Identify which cell holds the provided text, then report its [X, Y] central coordinate. 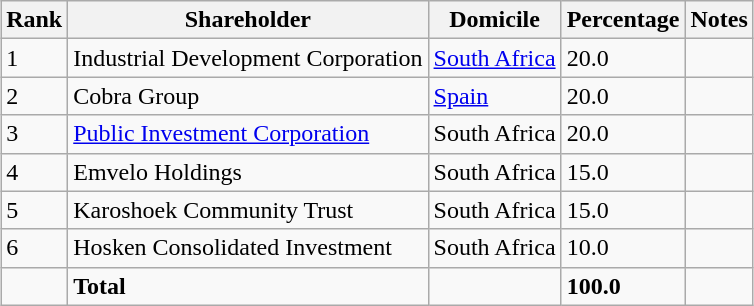
4 [34, 172]
Karoshoek Community Trust [248, 210]
Emvelo Holdings [248, 172]
Percentage [623, 20]
Domicile [494, 20]
Cobra Group [248, 96]
Notes [719, 20]
Spain [494, 96]
Total [248, 286]
2 [34, 96]
Shareholder [248, 20]
1 [34, 58]
5 [34, 210]
6 [34, 248]
Public Investment Corporation [248, 134]
Hosken Consolidated Investment [248, 248]
3 [34, 134]
Industrial Development Corporation [248, 58]
100.0 [623, 286]
10.0 [623, 248]
Rank [34, 20]
